Capture the cell that displays the provided text and extract its (x, y) central coordinate. 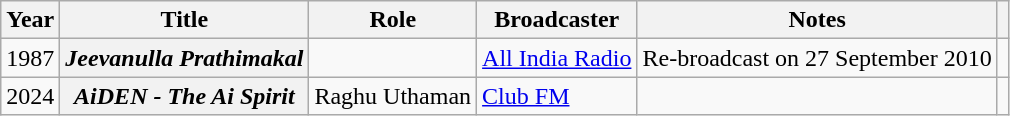
Year (30, 20)
Role (393, 20)
Jeevanulla Prathimakal (184, 58)
All India Radio (557, 58)
Title (184, 20)
1987 (30, 58)
2024 (30, 96)
Broadcaster (557, 20)
Raghu Uthaman (393, 96)
AiDEN - The Ai Spirit (184, 96)
Notes (817, 20)
Re-broadcast on 27 September 2010 (817, 58)
Club FM (557, 96)
